Capture the cell that displays the provided text and extract its (x, y) central coordinate. 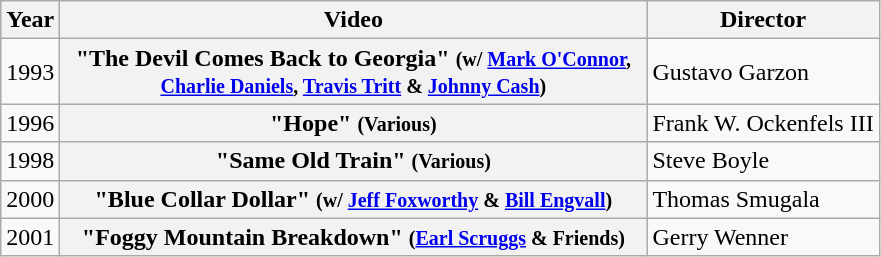
Year (30, 20)
Steve Boyle (763, 161)
Gustavo Garzon (763, 72)
1996 (30, 123)
Gerry Wenner (763, 237)
"Foggy Mountain Breakdown" (Earl Scruggs & Friends) (354, 237)
2001 (30, 237)
"Hope" (Various) (354, 123)
1998 (30, 161)
"Same Old Train" (Various) (354, 161)
Frank W. Ockenfels III (763, 123)
Thomas Smugala (763, 199)
"Blue Collar Dollar" (w/ Jeff Foxworthy & Bill Engvall) (354, 199)
Director (763, 20)
2000 (30, 199)
Video (354, 20)
1993 (30, 72)
"The Devil Comes Back to Georgia" (w/ Mark O'Connor,Charlie Daniels, Travis Tritt & Johnny Cash) (354, 72)
